Detect which cell encompasses the target text, then output its [x, y] center coordinate. 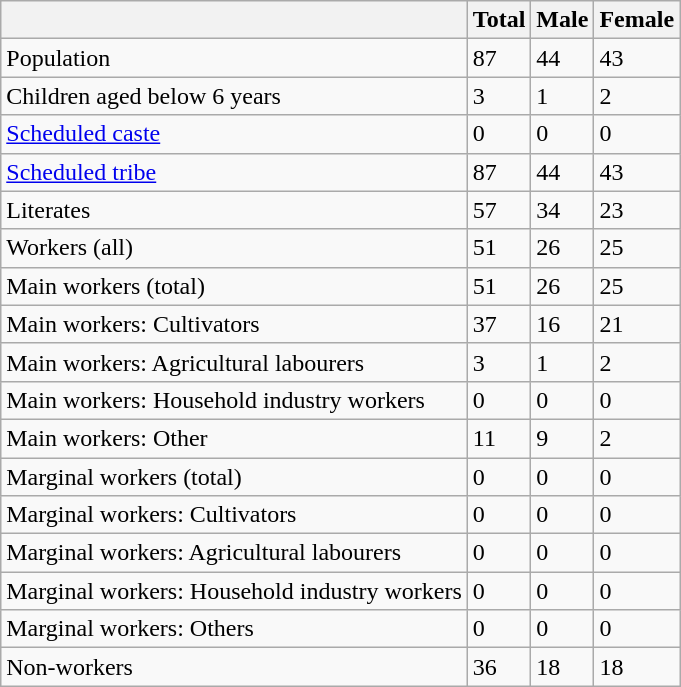
Population [234, 58]
57 [499, 210]
Total [499, 20]
34 [562, 210]
Marginal workers: Household industry workers [234, 591]
Male [562, 20]
Marginal workers (total) [234, 477]
36 [499, 667]
Main workers: Agricultural labourers [234, 362]
16 [562, 324]
Main workers: Cultivators [234, 324]
Literates [234, 210]
Main workers: Other [234, 438]
11 [499, 438]
21 [637, 324]
Female [637, 20]
Marginal workers: Cultivators [234, 515]
Children aged below 6 years [234, 96]
Main workers (total) [234, 286]
Marginal workers: Agricultural labourers [234, 553]
Workers (all) [234, 248]
Scheduled tribe [234, 172]
Marginal workers: Others [234, 629]
Main workers: Household industry workers [234, 400]
Non-workers [234, 667]
23 [637, 210]
37 [499, 324]
9 [562, 438]
Scheduled caste [234, 134]
